Return (x, y) of the center of cell containing provided text 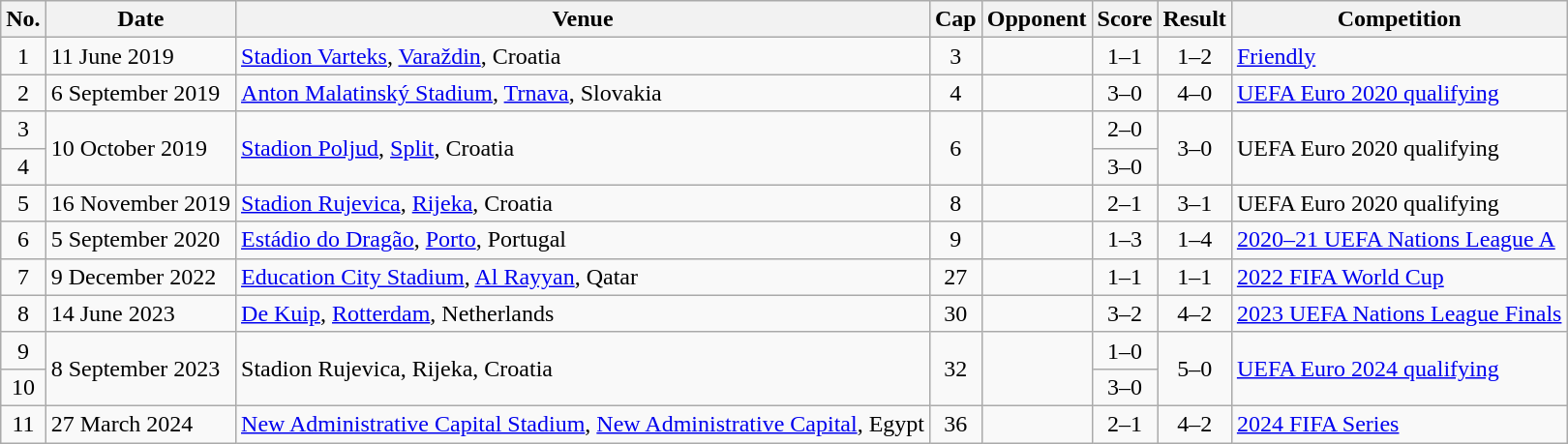
1–3 (1125, 240)
No. (23, 19)
11 June 2019 (140, 56)
Friendly (1400, 56)
27 (955, 277)
Education City Stadium, Al Rayyan, Qatar (583, 277)
Stadion Poljud, Split, Croatia (583, 148)
36 (955, 424)
2024 FIFA Series (1400, 424)
Stadion Varteks, Varaždin, Croatia (583, 56)
Competition (1400, 19)
New Administrative Capital Stadium, New Administrative Capital, Egypt (583, 424)
2023 UEFA Nations League Finals (1400, 313)
10 (23, 387)
3–1 (1194, 203)
5 September 2020 (140, 240)
Estádio do Dragão, Porto, Portugal (583, 240)
Anton Malatinský Stadium, Trnava, Slovakia (583, 93)
8 September 2023 (140, 369)
5 (23, 203)
Venue (583, 19)
De Kuip, Rotterdam, Netherlands (583, 313)
2020–21 UEFA Nations League A (1400, 240)
1–4 (1194, 240)
14 June 2023 (140, 313)
11 (23, 424)
3–2 (1125, 313)
2 (23, 93)
Date (140, 19)
10 October 2019 (140, 148)
Score (1125, 19)
32 (955, 369)
Result (1194, 19)
9 December 2022 (140, 277)
30 (955, 313)
6 September 2019 (140, 93)
Opponent (1037, 19)
1–0 (1125, 350)
1–2 (1194, 56)
Cap (955, 19)
1 (23, 56)
5–0 (1194, 369)
2–0 (1125, 130)
27 March 2024 (140, 424)
7 (23, 277)
16 November 2019 (140, 203)
4–0 (1194, 93)
UEFA Euro 2024 qualifying (1400, 369)
2022 FIFA World Cup (1400, 277)
